Scan for the cell matching the given text and deliver its [X, Y] coordinate at center. 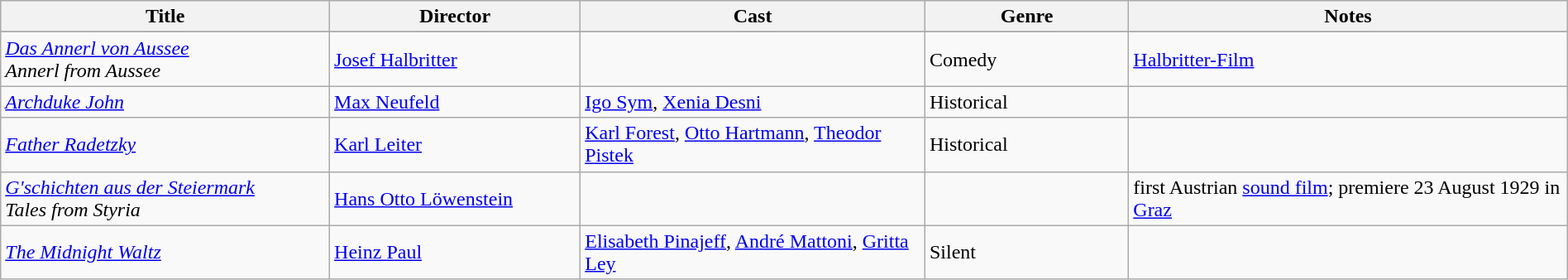
Silent [1026, 252]
Igo Sym, Xenia Desni [753, 102]
Genre [1026, 17]
Elisabeth Pinajeff, André Mattoni, Gritta Ley [753, 252]
Archduke John [165, 102]
Max Neufeld [455, 102]
Karl Forest, Otto Hartmann, Theodor Pistek [753, 144]
Notes [1348, 17]
Das Annerl von AusseeAnnerl from Aussee [165, 60]
Josef Halbritter [455, 60]
Comedy [1026, 60]
Karl Leiter [455, 144]
Director [455, 17]
Hans Otto Löwenstein [455, 199]
The Midnight Waltz [165, 252]
Title [165, 17]
Heinz Paul [455, 252]
first Austrian sound film; premiere 23 August 1929 in Graz [1348, 199]
Cast [753, 17]
Father Radetzky [165, 144]
Halbritter-Film [1348, 60]
G'schichten aus der SteiermarkTales from Styria [165, 199]
